For the text-containing cell, return its midpoint in (x, y) coordinate format. 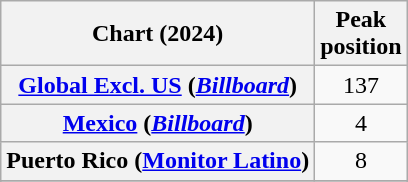
Mexico (Billboard) (158, 123)
8 (361, 161)
Global Excl. US (Billboard) (158, 85)
Peakposition (361, 34)
Puerto Rico (Monitor Latino) (158, 161)
Chart (2024) (158, 34)
137 (361, 85)
4 (361, 123)
